Capture the cell that displays the provided text and extract its (x, y) central coordinate. 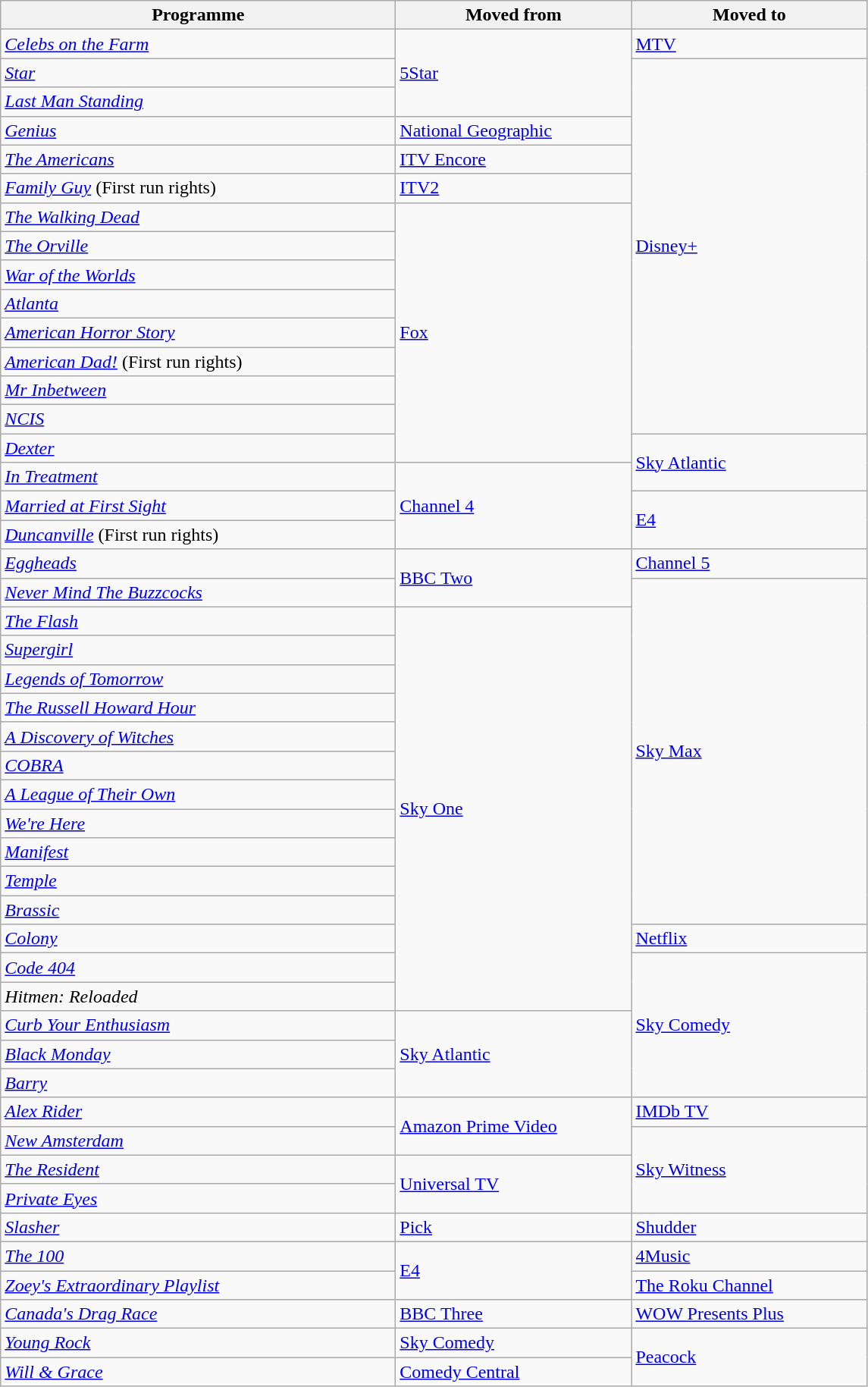
Moved to (749, 15)
The Walking Dead (199, 217)
Genius (199, 130)
A Discovery of Witches (199, 736)
Dexter (199, 448)
The Flash (199, 621)
American Horror Story (199, 332)
Alex Rider (199, 1112)
ITV Encore (514, 159)
The Resident (199, 1169)
Amazon Prime Video (514, 1126)
The Orville (199, 246)
Netflix (749, 939)
BBC Three (514, 1314)
Celebs on the Farm (199, 44)
American Dad! (First run rights) (199, 362)
Barry (199, 1083)
Curb Your Enthusiasm (199, 1025)
Sky One (514, 808)
BBC Two (514, 578)
War of the Worlds (199, 275)
Channel 4 (514, 506)
Young Rock (199, 1343)
Private Eyes (199, 1198)
Legends of Tomorrow (199, 679)
4Music (749, 1256)
Brassic (199, 910)
Shudder (749, 1227)
New Amsterdam (199, 1141)
Supergirl (199, 650)
Star (199, 73)
The Russell Howard Hour (199, 708)
Black Monday (199, 1054)
Married at First Sight (199, 506)
Canada's Drag Race (199, 1314)
National Geographic (514, 130)
Disney+ (749, 246)
In Treatment (199, 477)
Pick (514, 1227)
Eggheads (199, 563)
Hitmen: Reloaded (199, 996)
WOW Presents Plus (749, 1314)
Duncanville (First run rights) (199, 535)
The Roku Channel (749, 1285)
Manifest (199, 852)
Moved from (514, 15)
Atlanta (199, 303)
Peacock (749, 1357)
Last Man Standing (199, 102)
5Star (514, 73)
Zoey's Extraordinary Playlist (199, 1285)
ITV2 (514, 188)
COBRA (199, 765)
A League of Their Own (199, 794)
Fox (514, 332)
Comedy Central (514, 1372)
Never Mind The Buzzcocks (199, 592)
We're Here (199, 823)
Colony (199, 939)
Code 404 (199, 968)
MTV (749, 44)
NCIS (199, 419)
The Americans (199, 159)
Family Guy (First run rights) (199, 188)
Programme (199, 15)
Will & Grace (199, 1372)
Temple (199, 881)
Channel 5 (749, 563)
Sky Witness (749, 1169)
Slasher (199, 1227)
IMDb TV (749, 1112)
Mr Inbetween (199, 391)
The 100 (199, 1256)
Universal TV (514, 1184)
Sky Max (749, 751)
